Locate the cell with the specified text and output its (x, y) center coordinate. 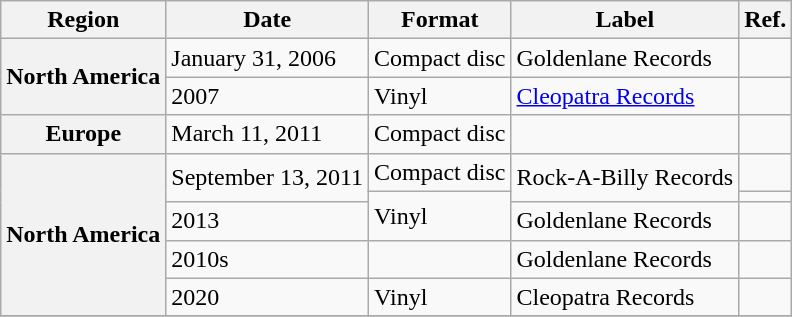
2013 (268, 221)
Format (440, 20)
Region (84, 20)
2007 (268, 96)
Date (268, 20)
Rock-A-Billy Records (625, 178)
Ref. (766, 20)
2020 (268, 297)
January 31, 2006 (268, 58)
2010s (268, 259)
Europe (84, 134)
September 13, 2011 (268, 178)
Label (625, 20)
March 11, 2011 (268, 134)
